Extract the [x, y] coordinate from the center of the cell holding the provided text.  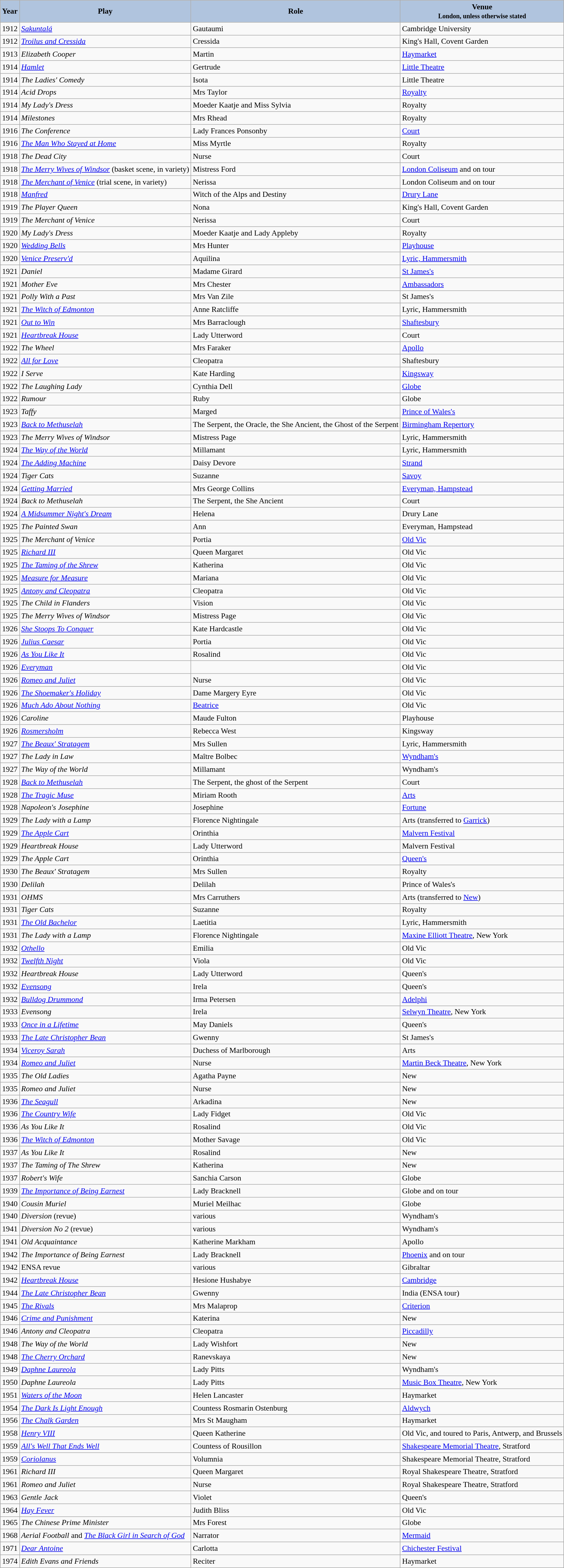
Narrator [296, 1536]
Aquilina [296, 259]
1944 [10, 1293]
The Man Who Stayed at Home [105, 144]
Mrs George Collins [296, 489]
1963 [10, 1497]
Moeder Kaatje and Miss Sylvia [296, 105]
1974 [10, 1561]
Selwyn Theatre, New York [482, 1012]
India (ENSA tour) [482, 1293]
Moeder Kaatje and Lady Appleby [296, 233]
Miss Myrtle [296, 144]
Elizabeth Cooper [105, 54]
Cousin Muriel [105, 1204]
Bulldog Drummond [105, 999]
1958 [10, 1434]
Mrs Faraker [296, 348]
1913 [10, 54]
The Chalk Garden [105, 1421]
Cambridge University [482, 29]
The Shoemaker's Holiday [105, 693]
Old Vic, and toured to Paris, Antwerp, and Brussels [482, 1434]
Viceroy Sarah [105, 1050]
Savoy [482, 476]
Martin Beck Theatre, New York [482, 1063]
Agatha Payne [296, 1076]
Kate Harding [296, 374]
The Painted Swan [105, 527]
Everyman [105, 667]
The Adding Machine [105, 463]
Witch of the Alps and Destiny [296, 195]
Maude Fulton [296, 718]
I Serve [105, 374]
Reciter [296, 1561]
All's Well That Ends Well [105, 1446]
Troilus and Cressida [105, 42]
1971 [10, 1549]
Mrs Taylor [296, 92]
Fortune [482, 808]
Nona [296, 208]
The Serpent, the She Ancient [296, 501]
Daisy Devore [296, 463]
Role [296, 11]
Globe and on tour [482, 1191]
1965 [10, 1523]
Dear Antoine [105, 1549]
Birmingham Repertory [482, 425]
Twelfth Night [105, 961]
Edith Evans and Friends [105, 1561]
Volumnia [296, 1459]
Gibraltar [482, 1268]
Criterion [482, 1306]
The Child in Flanders [105, 603]
Venice Preserv'd [105, 259]
The Old Ladies [105, 1076]
The Old Bachelor [105, 923]
She Stoops To Conquer [105, 629]
Mrs Carruthers [296, 897]
Muriel Meilhac [296, 1204]
Polly With a Past [105, 297]
Measure for Measure [105, 578]
The Laughing Lady [105, 386]
VenueLondon, unless otherwise stated [482, 11]
Old Acquaintance [105, 1242]
Diversion (revue) [105, 1216]
Isota [296, 80]
Ruby [296, 399]
The Conference [105, 131]
The Taming of The Shrew [105, 1165]
1954 [10, 1408]
All for Love [105, 361]
Much Ado About Nothing [105, 705]
Lady Fidget [296, 1114]
1945 [10, 1306]
Mrs Hunter [296, 246]
Ranevskaya [296, 1357]
Phoenix and on tour [482, 1255]
Cynthia Dell [296, 386]
Laetitia [296, 923]
1956 [10, 1421]
Countess Rosmarin Ostenburg [296, 1408]
Once in a Lifetime [105, 1025]
Caroline [105, 718]
Rosmersholm [105, 731]
Mrs St Maugham [296, 1421]
The Taming of the Shrew [105, 565]
The Ladies' Comedy [105, 80]
Daniel [105, 271]
Vision [296, 603]
Anne Ratcliffe [296, 310]
The Dark Is Light Enough [105, 1408]
1964 [10, 1510]
Julius Caesar [105, 642]
Viola [296, 961]
Martin [296, 54]
Acid Drops [105, 92]
Piccadilly [482, 1331]
Cambridge [482, 1280]
Rumour [105, 399]
Judith Bliss [296, 1510]
The Cherry Orchard [105, 1357]
ENSA revue [105, 1268]
Othello [105, 948]
Gautaumi [296, 29]
1951 [10, 1395]
The Rivals [105, 1306]
Mrs Barraclough [296, 323]
Cressida [296, 42]
1950 [10, 1383]
1939 [10, 1191]
Mariana [296, 578]
Waters of the Moon [105, 1395]
Maître Bolbec [296, 757]
Dame Margery Eyre [296, 693]
Play [105, 11]
Lady Frances Ponsonby [296, 131]
Napoleon's Josephine [105, 808]
Arts (transferred to Garrick) [482, 821]
Coriolanus [105, 1459]
Diversion No 2 (revue) [105, 1229]
Mermaid [482, 1536]
May Daniels [296, 1025]
Music Box Theatre, New York [482, 1383]
Marged [296, 412]
Sakuntalá [105, 29]
Hamlet [105, 67]
Mrs Forest [296, 1523]
Aldwych [482, 1408]
Mrs Malaprop [296, 1306]
Mother Eve [105, 284]
Year [10, 11]
Wedding Bells [105, 246]
Chichester Festival [482, 1549]
Mrs Rhead [296, 118]
Madame Girard [296, 271]
Kate Hardcastle [296, 629]
Crime and Punishment [105, 1318]
Strand [482, 463]
Countess of Rousillon [296, 1446]
Manfred [105, 195]
Ambassadors [482, 284]
Katerina [296, 1318]
The Tragic Muse [105, 795]
Katherine Markham [296, 1242]
Helena [296, 514]
Mrs Chester [296, 284]
The Serpent, the Oracle, the She Ancient, the Ghost of the Serpent [296, 425]
Aerial Football and The Black Girl in Search of God [105, 1536]
Gentle Jack [105, 1497]
Maxine Elliott Theatre, New York [482, 936]
Emilia [296, 948]
The Lady in Law [105, 757]
The Serpent, the ghost of the Serpent [296, 782]
Henry VIII [105, 1434]
Taffy [105, 412]
Gertrude [296, 67]
Lady Wishfort [296, 1344]
Miriam Rooth [296, 795]
Mother Savage [296, 1140]
Hay Fever [105, 1510]
Sanchia Carson [296, 1178]
Mistress Ford [296, 169]
Milestones [105, 118]
Out to Win [105, 323]
Beatrice [296, 705]
Carlotta [296, 1549]
Hesione Hushabye [296, 1280]
Rebecca West [296, 731]
Mrs Van Zile [296, 297]
The Dead City [105, 157]
A Midsummer Night's Dream [105, 514]
Robert's Wife [105, 1178]
The Chinese Prime Minister [105, 1523]
Duchess of Marlborough [296, 1050]
Getting Married [105, 489]
Arts (transferred to New) [482, 897]
Josephine [296, 808]
Helen Lancaster [296, 1395]
Violet [296, 1497]
The Seagull [105, 1102]
The Merry Wives of Windsor (basket scene, in variety) [105, 169]
1968 [10, 1536]
Adelphi [482, 999]
Queen Katherine [296, 1434]
The Country Wife [105, 1114]
Irma Petersen [296, 999]
1949 [10, 1370]
The Merchant of Venice (trial scene, in variety) [105, 182]
Arkadina [296, 1102]
The Wheel [105, 348]
The Player Queen [105, 208]
OHMS [105, 897]
Ann [296, 527]
